Pinpoint the cell where the given text exists, returning its (x, y) midpoint coordinate. 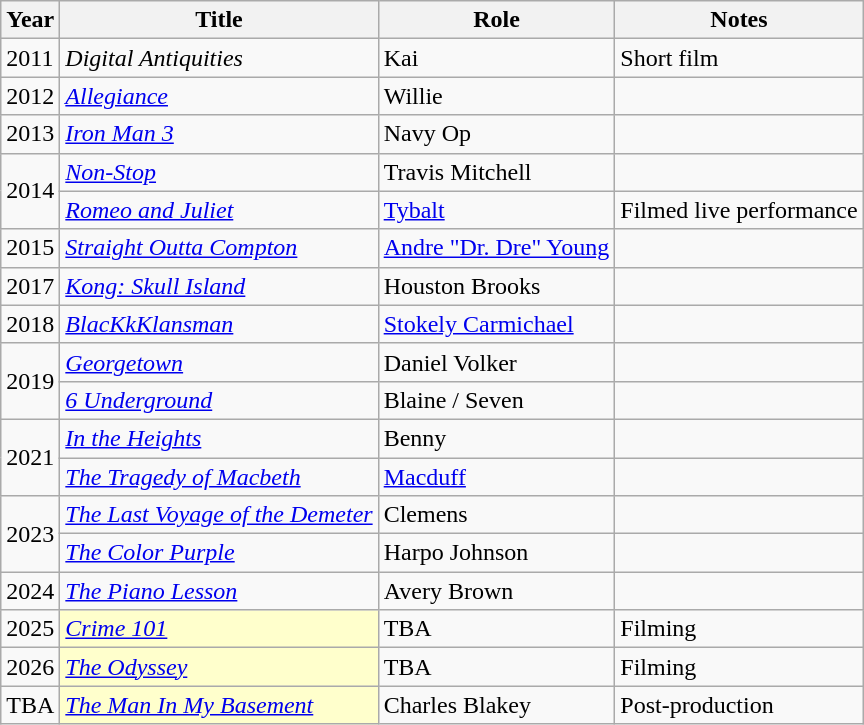
The Piano Lesson (219, 591)
Willie (496, 96)
2014 (30, 191)
Clemens (496, 515)
The Tragedy of Macbeth (219, 477)
Role (496, 20)
Filmed live performance (739, 210)
Title (219, 20)
Kong: Skull Island (219, 286)
Allegiance (219, 96)
2025 (30, 629)
Short film (739, 58)
Charles Blakey (496, 705)
2015 (30, 248)
Crime 101 (219, 629)
Digital Antiquities (219, 58)
Stokely Carmichael (496, 324)
Post-production (739, 705)
2021 (30, 457)
Non-Stop (219, 172)
Avery Brown (496, 591)
Blaine / Seven (496, 400)
Tybalt (496, 210)
2011 (30, 58)
2024 (30, 591)
Romeo and Juliet (219, 210)
2026 (30, 667)
The Color Purple (219, 553)
BlacKkKlansman (219, 324)
The Last Voyage of the Demeter (219, 515)
Andre "Dr. Dre" Young (496, 248)
Harpo Johnson (496, 553)
Benny (496, 438)
2017 (30, 286)
Navy Op (496, 134)
Travis Mitchell (496, 172)
Straight Outta Compton (219, 248)
2018 (30, 324)
2013 (30, 134)
The Odyssey (219, 667)
Houston Brooks (496, 286)
Kai (496, 58)
2012 (30, 96)
Georgetown (219, 362)
In the Heights (219, 438)
Year (30, 20)
The Man In My Basement (219, 705)
Iron Man 3 (219, 134)
6 Underground (219, 400)
2019 (30, 381)
Macduff (496, 477)
Daniel Volker (496, 362)
2023 (30, 534)
Notes (739, 20)
